Extract the (X, Y) coordinate from the center of the cell holding the provided text.  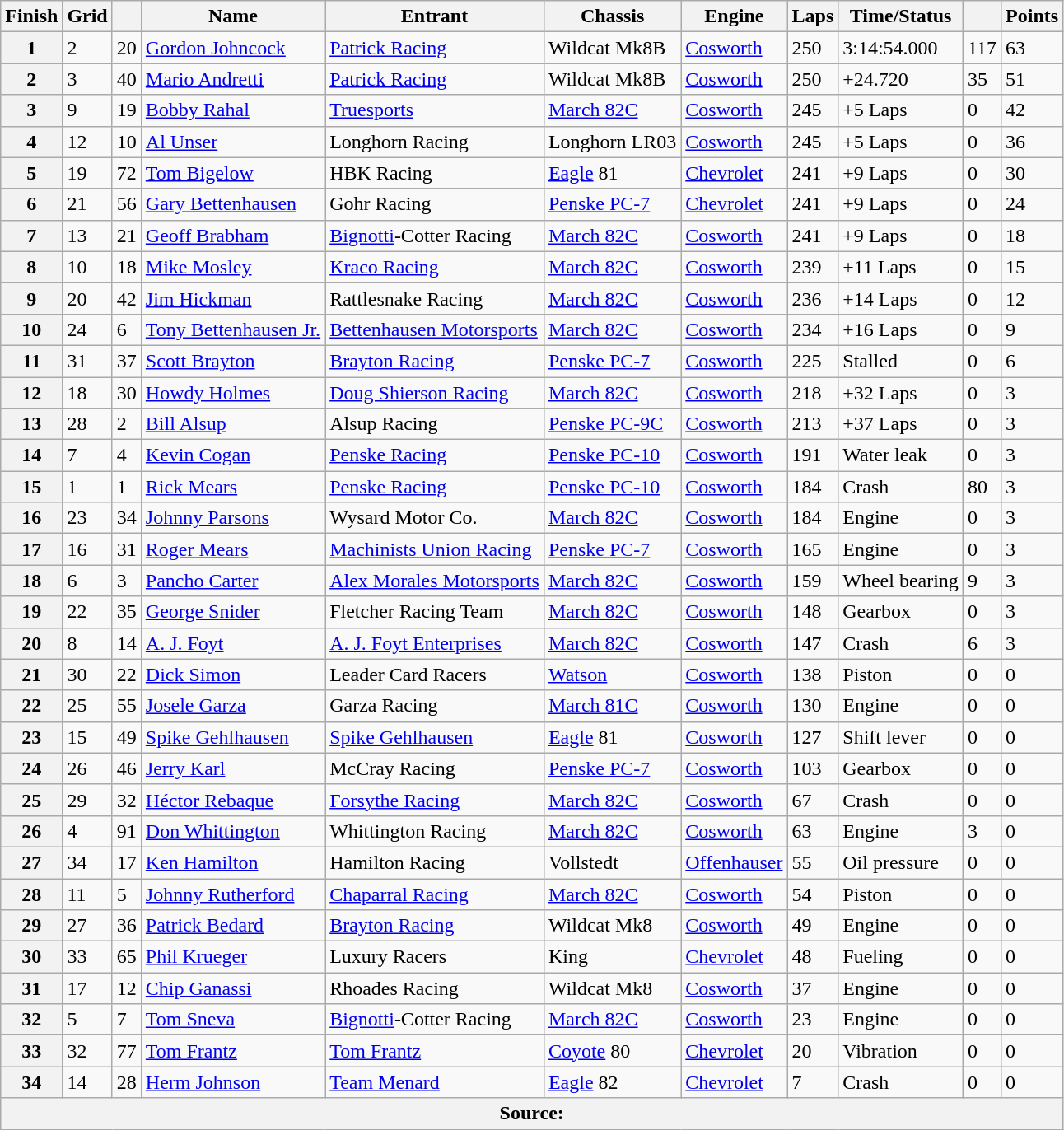
March 81C (612, 706)
Watson (612, 675)
Luxury Racers (435, 957)
40 (127, 79)
72 (127, 173)
Don Whittington (232, 831)
Wheel bearing (901, 581)
King (612, 957)
Rhoades Racing (435, 988)
Chassis (612, 16)
65 (127, 957)
130 (813, 706)
McCray Racing (435, 768)
Oil pressure (901, 862)
Josele Garza (232, 706)
Eagle 82 (612, 1082)
Whittington Racing (435, 831)
Phil Krueger (232, 957)
Tony Bettenhausen Jr. (232, 329)
Tom Bigelow (232, 173)
Bettenhausen Motorsports (435, 329)
91 (127, 831)
191 (813, 455)
Hamilton Racing (435, 862)
3:14:54.000 (901, 48)
225 (813, 361)
Fletcher Racing Team (435, 612)
+14 Laps (901, 298)
Dick Simon (232, 675)
Ken Hamilton (232, 862)
+32 Laps (901, 393)
Forsythe Racing (435, 800)
Jerry Karl (232, 768)
Doug Shierson Racing (435, 393)
Gohr Racing (435, 204)
67 (813, 800)
HBK Racing (435, 173)
236 (813, 298)
Penske PC-9C (612, 424)
Leader Card Racers (435, 675)
Jim Hickman (232, 298)
46 (127, 768)
77 (127, 1051)
Roger Mears (232, 549)
56 (127, 204)
Garza Racing (435, 706)
Al Unser (232, 142)
Howdy Holmes (232, 393)
Fueling (901, 957)
A. J. Foyt (232, 643)
Stalled (901, 361)
Chaparral Racing (435, 894)
Name (232, 16)
Alsup Racing (435, 424)
48 (813, 957)
51 (1033, 79)
138 (813, 675)
Johnny Rutherford (232, 894)
Grid (87, 16)
Johnny Parsons (232, 518)
Team Menard (435, 1082)
Pancho Carter (232, 581)
Longhorn LR03 (612, 142)
+24.720 (901, 79)
Mike Mosley (232, 267)
Points (1033, 16)
Scott Brayton (232, 361)
Water leak (901, 455)
Herm Johnson (232, 1082)
+11 Laps (901, 267)
Vibration (901, 1051)
234 (813, 329)
Truesports (435, 110)
Tom Sneva (232, 1020)
147 (813, 643)
218 (813, 393)
239 (813, 267)
103 (813, 768)
127 (813, 737)
Patrick Bedard (232, 926)
Gordon Johncock (232, 48)
A. J. Foyt Enterprises (435, 643)
Entrant (435, 16)
117 (982, 48)
Vollstedt (612, 862)
Finish (31, 16)
80 (982, 487)
Kraco Racing (435, 267)
Alex Morales Motorsports (435, 581)
Shift lever (901, 737)
Rattlesnake Racing (435, 298)
Bill Alsup (232, 424)
Laps (813, 16)
Bobby Rahal (232, 110)
213 (813, 424)
Source: (532, 1114)
Geoff Brabham (232, 236)
159 (813, 581)
Longhorn Racing (435, 142)
+37 Laps (901, 424)
Coyote 80 (612, 1051)
54 (813, 894)
Chip Ganassi (232, 988)
Time/Status (901, 16)
Kevin Cogan (232, 455)
Rick Mears (232, 487)
Gary Bettenhausen (232, 204)
148 (813, 612)
+16 Laps (901, 329)
Mario Andretti (232, 79)
165 (813, 549)
Machinists Union Racing (435, 549)
George Snider (232, 612)
Offenhauser (735, 862)
Wysard Motor Co. (435, 518)
Héctor Rebaque (232, 800)
